Identify which cell holds the provided text, then report its [X, Y] central coordinate. 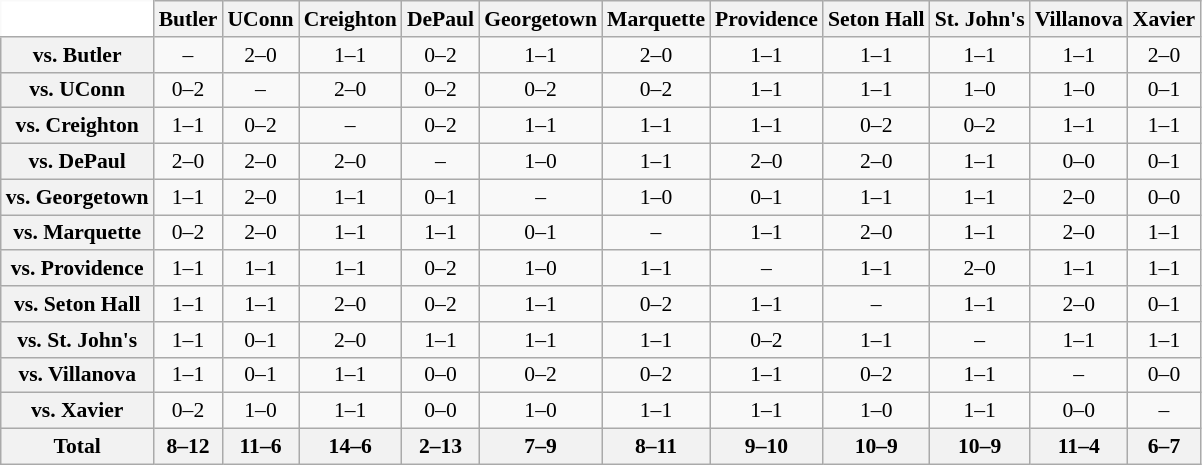
8–12 [188, 447]
11–6 [260, 447]
vs. Marquette [78, 233]
Total [78, 447]
UConn [260, 19]
vs. Providence [78, 269]
St. John's [980, 19]
vs. St. John's [78, 340]
vs. UConn [78, 90]
vs. Seton Hall [78, 304]
Seton Hall [876, 19]
vs. Xavier [78, 411]
vs. DePaul [78, 162]
Marquette [656, 19]
vs. Butler [78, 55]
Georgetown [540, 19]
Butler [188, 19]
7–9 [540, 447]
vs. Villanova [78, 375]
Xavier [1164, 19]
8–11 [656, 447]
6–7 [1164, 447]
Villanova [1079, 19]
vs. Creighton [78, 126]
DePaul [440, 19]
2–13 [440, 447]
Providence [766, 19]
Creighton [350, 19]
9–10 [766, 447]
11–4 [1079, 447]
vs. Georgetown [78, 197]
14–6 [350, 447]
